Capture the cell that displays the provided text and extract its [x, y] central coordinate. 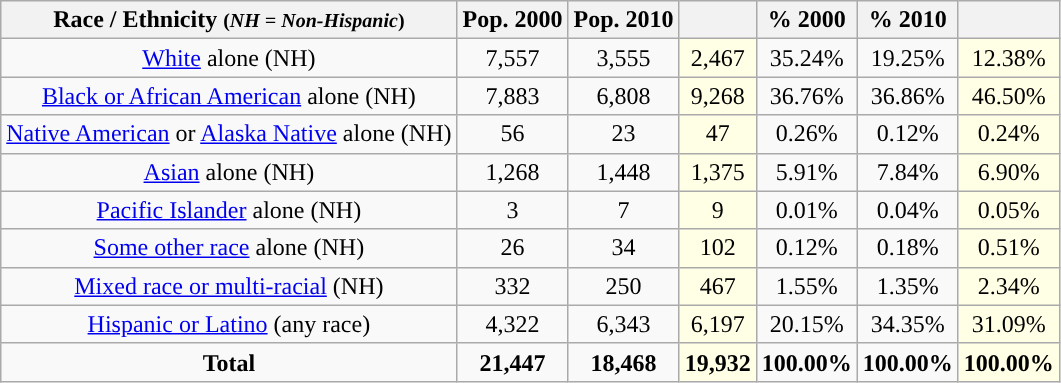
Total [229, 362]
Black or African American alone (NH) [229, 96]
Native American or Alaska Native alone (NH) [229, 134]
3,555 [624, 58]
1,448 [624, 172]
0.26% [806, 134]
Mixed race or multi-racial (NH) [229, 286]
Pop. 2010 [624, 20]
1,268 [512, 172]
0.04% [908, 210]
6,343 [624, 324]
21,447 [512, 362]
0.01% [806, 210]
9 [718, 210]
19,932 [718, 362]
Race / Ethnicity (NH = Non-Hispanic) [229, 20]
0.18% [908, 248]
Asian alone (NH) [229, 172]
35.24% [806, 58]
5.91% [806, 172]
12.38% [1008, 58]
7,883 [512, 96]
332 [512, 286]
White alone (NH) [229, 58]
1,375 [718, 172]
26 [512, 248]
Hispanic or Latino (any race) [229, 324]
102 [718, 248]
31.09% [1008, 324]
Pacific Islander alone (NH) [229, 210]
19.25% [908, 58]
47 [718, 134]
0.24% [1008, 134]
6,808 [624, 96]
2.34% [1008, 286]
18,468 [624, 362]
% 2000 [806, 20]
36.76% [806, 96]
Pop. 2000 [512, 20]
1.35% [908, 286]
1.55% [806, 286]
467 [718, 286]
6.90% [1008, 172]
7.84% [908, 172]
46.50% [1008, 96]
2,467 [718, 58]
0.05% [1008, 210]
3 [512, 210]
7 [624, 210]
% 2010 [908, 20]
36.86% [908, 96]
6,197 [718, 324]
4,322 [512, 324]
34 [624, 248]
20.15% [806, 324]
0.51% [1008, 248]
56 [512, 134]
23 [624, 134]
9,268 [718, 96]
34.35% [908, 324]
Some other race alone (NH) [229, 248]
250 [624, 286]
7,557 [512, 58]
